Detect which cell encompasses the target text, then output its [x, y] center coordinate. 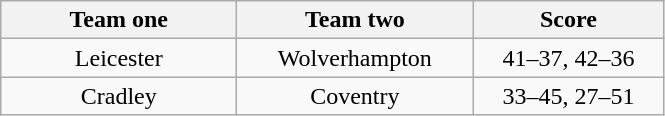
Leicester [119, 58]
Team two [355, 20]
Team one [119, 20]
33–45, 27–51 [568, 96]
Coventry [355, 96]
Cradley [119, 96]
41–37, 42–36 [568, 58]
Wolverhampton [355, 58]
Score [568, 20]
